Locate the cell with the specified text and output its (x, y) center coordinate. 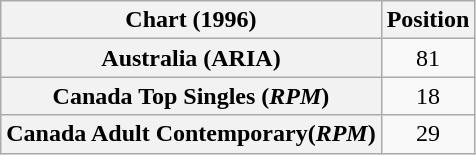
18 (428, 96)
Australia (ARIA) (191, 58)
Canada Top Singles (RPM) (191, 96)
29 (428, 134)
81 (428, 58)
Position (428, 20)
Chart (1996) (191, 20)
Canada Adult Contemporary(RPM) (191, 134)
